Identify which cell holds the provided text, then report its (x, y) central coordinate. 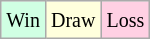
Draw (72, 20)
Loss (126, 20)
Win (24, 20)
